Determine the (x, y) coordinate at the center of the cell enclosing the given text.  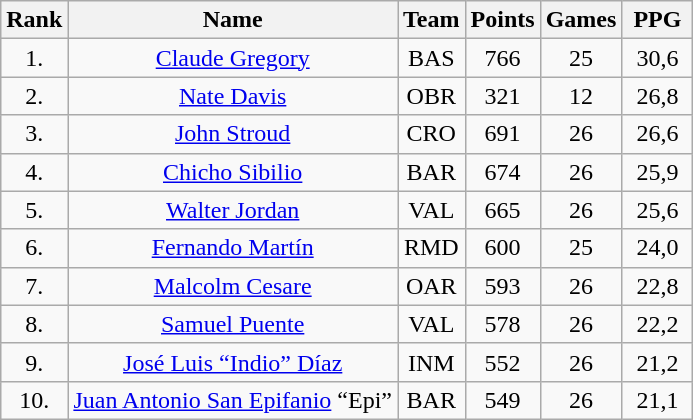
5. (34, 210)
8. (34, 324)
30,6 (658, 58)
22,8 (658, 286)
2. (34, 96)
Juan Antonio San Epifanio “Epi” (233, 400)
766 (502, 58)
Team (432, 20)
24,0 (658, 248)
4. (34, 172)
INM (432, 362)
600 (502, 248)
Name (233, 20)
6. (34, 248)
RMD (432, 248)
Fernando Martín (233, 248)
Samuel Puente (233, 324)
CRO (432, 134)
7. (34, 286)
PPG (658, 20)
1. (34, 58)
BAS (432, 58)
674 (502, 172)
593 (502, 286)
Games (581, 20)
Claude Gregory (233, 58)
Malcolm Cesare (233, 286)
26,6 (658, 134)
Points (502, 20)
21,1 (658, 400)
25,9 (658, 172)
21,2 (658, 362)
Walter Jordan (233, 210)
22,2 (658, 324)
Nate Davis (233, 96)
25,6 (658, 210)
691 (502, 134)
Chicho Sibilio (233, 172)
549 (502, 400)
26,8 (658, 96)
321 (502, 96)
OBR (432, 96)
Rank (34, 20)
José Luis “Indio” Díaz (233, 362)
9. (34, 362)
John Stroud (233, 134)
578 (502, 324)
10. (34, 400)
3. (34, 134)
552 (502, 362)
665 (502, 210)
OAR (432, 286)
12 (581, 96)
